Locate the cell with the specified text and output its [X, Y] center coordinate. 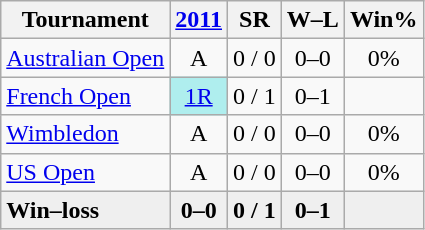
1R [199, 96]
2011 [199, 20]
W–L [312, 20]
French Open [86, 96]
SR [255, 20]
Tournament [86, 20]
US Open [86, 172]
Australian Open [86, 58]
Wimbledon [86, 134]
Win–loss [86, 210]
Win% [384, 20]
